Search for the cell housing the specified text and yield its [x, y] center coordinate. 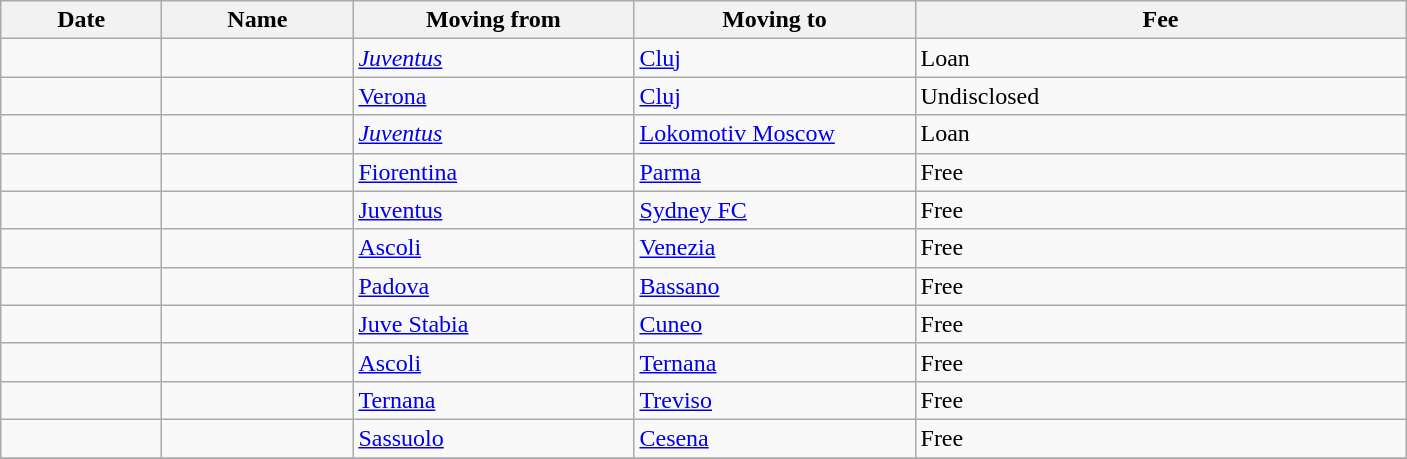
Date [82, 20]
Cuneo [774, 324]
Moving to [774, 20]
Venezia [774, 248]
Treviso [774, 400]
Moving from [494, 20]
Name [258, 20]
Bassano [774, 286]
Sydney FC [774, 210]
Fee [1160, 20]
Verona [494, 96]
Padova [494, 286]
Parma [774, 172]
Fiorentina [494, 172]
Undisclosed [1160, 96]
Cesena [774, 438]
Juve Stabia [494, 324]
Lokomotiv Moscow [774, 134]
Sassuolo [494, 438]
